Return the (X, Y) coordinate for the center point of the cell that contains the specified text.  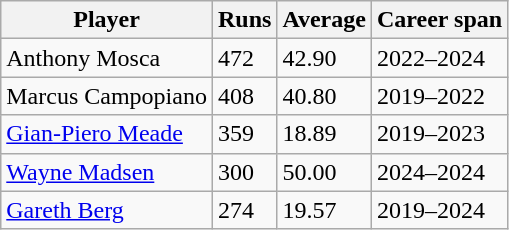
19.57 (324, 210)
2024–2024 (439, 172)
Wayne Madsen (107, 172)
Gian-Piero Meade (107, 134)
300 (244, 172)
2019–2024 (439, 210)
359 (244, 134)
Player (107, 20)
Runs (244, 20)
42.90 (324, 58)
472 (244, 58)
Career span (439, 20)
18.89 (324, 134)
50.00 (324, 172)
40.80 (324, 96)
2022–2024 (439, 58)
Marcus Campopiano (107, 96)
Anthony Mosca (107, 58)
2019–2022 (439, 96)
Average (324, 20)
2019–2023 (439, 134)
274 (244, 210)
Gareth Berg (107, 210)
408 (244, 96)
